Scan for the cell matching the given text and deliver its [x, y] coordinate at center. 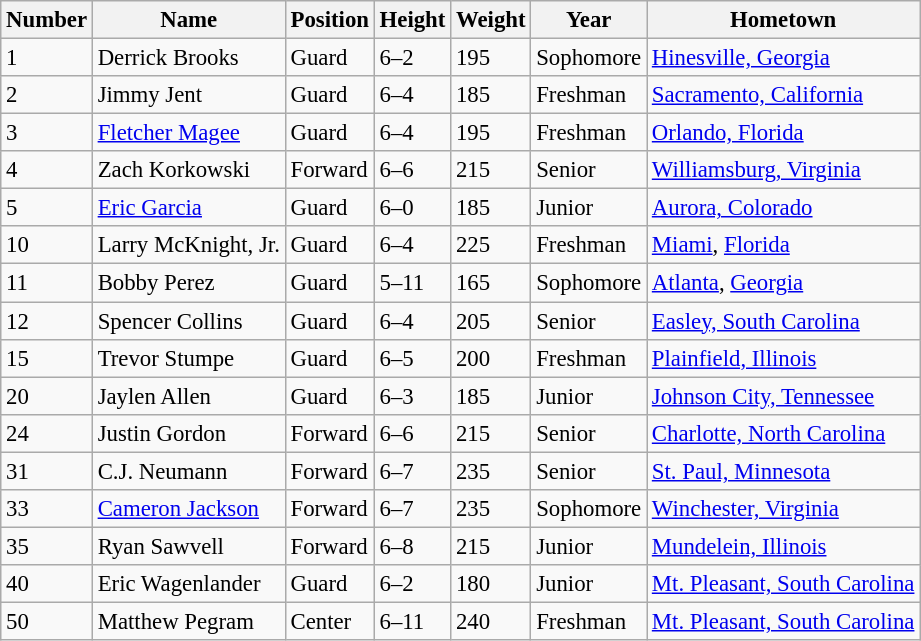
35 [47, 546]
Sacramento, California [784, 95]
33 [47, 509]
Aurora, Colorado [784, 208]
1 [47, 58]
Eric Wagenlander [188, 584]
Height [412, 20]
180 [491, 584]
Trevor Stumpe [188, 358]
2 [47, 95]
11 [47, 283]
Mundelein, Illinois [784, 546]
4 [47, 170]
225 [491, 245]
6–0 [412, 208]
24 [47, 433]
Miami, Florida [784, 245]
200 [491, 358]
10 [47, 245]
5–11 [412, 283]
Winchester, Virginia [784, 509]
20 [47, 396]
St. Paul, Minnesota [784, 471]
Center [330, 621]
5 [47, 208]
240 [491, 621]
15 [47, 358]
Plainfield, Illinois [784, 358]
Fletcher Magee [188, 133]
Larry McKnight, Jr. [188, 245]
C.J. Neumann [188, 471]
Zach Korkowski [188, 170]
31 [47, 471]
Easley, South Carolina [784, 321]
Orlando, Florida [784, 133]
Cameron Jackson [188, 509]
Weight [491, 20]
Matthew Pegram [188, 621]
Johnson City, Tennessee [784, 396]
Year [589, 20]
6–8 [412, 546]
Name [188, 20]
12 [47, 321]
Charlotte, North Carolina [784, 433]
Bobby Perez [188, 283]
165 [491, 283]
40 [47, 584]
Ryan Sawvell [188, 546]
6–5 [412, 358]
Justin Gordon [188, 433]
Spencer Collins [188, 321]
6–11 [412, 621]
Number [47, 20]
Atlanta, Georgia [784, 283]
205 [491, 321]
Jaylen Allen [188, 396]
Hometown [784, 20]
6–3 [412, 396]
3 [47, 133]
Jimmy Jent [188, 95]
Position [330, 20]
Eric Garcia [188, 208]
Hinesville, Georgia [784, 58]
50 [47, 621]
Derrick Brooks [188, 58]
Williamsburg, Virginia [784, 170]
